Scan for the cell matching the given text and deliver its (x, y) coordinate at center. 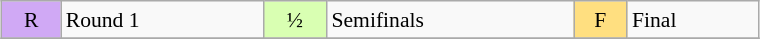
Round 1 (162, 20)
F (600, 20)
R (32, 20)
Semifinals (450, 20)
Final (693, 20)
½ (294, 20)
